Locate the cell with the specified text and output its (x, y) center coordinate. 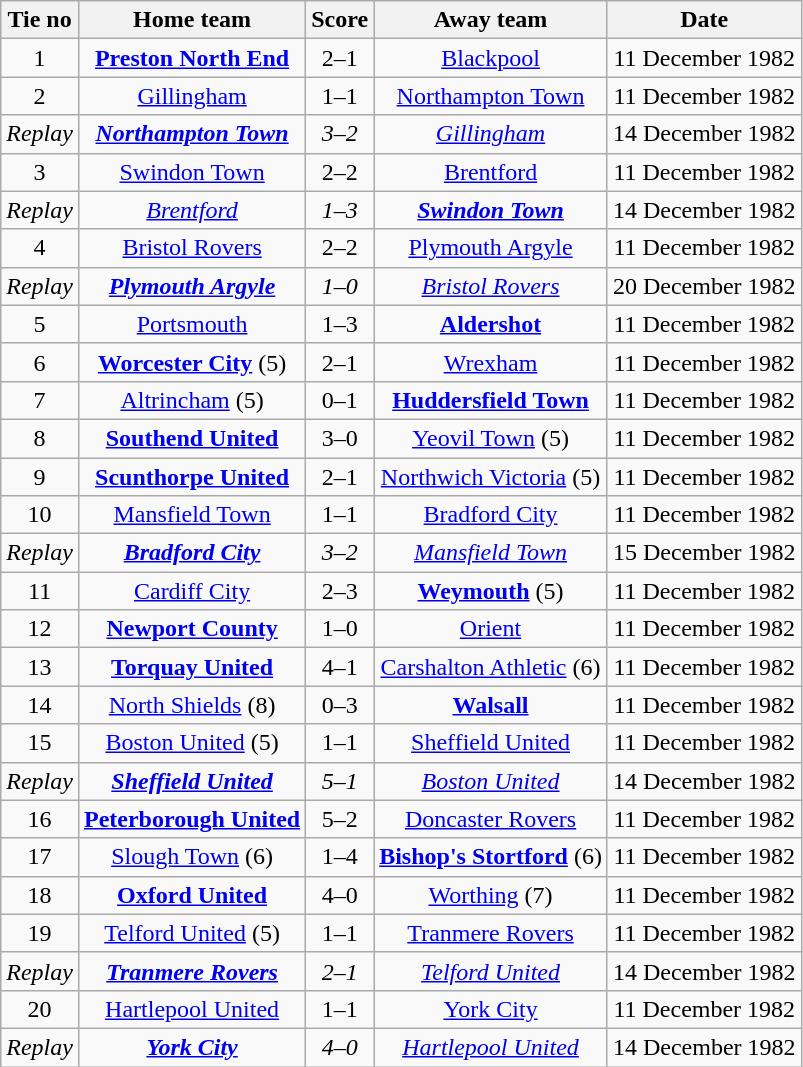
16 (40, 819)
Home team (192, 20)
Portsmouth (192, 324)
Oxford United (192, 895)
19 (40, 933)
Doncaster Rovers (491, 819)
Worthing (7) (491, 895)
4 (40, 248)
17 (40, 857)
Boston United (5) (192, 743)
7 (40, 400)
Date (704, 20)
Blackpool (491, 58)
Bishop's Stortford (6) (491, 857)
Walsall (491, 705)
Aldershot (491, 324)
6 (40, 362)
0–1 (340, 400)
2 (40, 96)
4–1 (340, 667)
Orient (491, 629)
5 (40, 324)
5–1 (340, 781)
1 (40, 58)
Cardiff City (192, 591)
Yeovil Town (5) (491, 438)
12 (40, 629)
5–2 (340, 819)
Slough Town (6) (192, 857)
Torquay United (192, 667)
Huddersfield Town (491, 400)
2–3 (340, 591)
15 (40, 743)
Away team (491, 20)
Worcester City (5) (192, 362)
10 (40, 515)
Score (340, 20)
8 (40, 438)
Altrincham (5) (192, 400)
15 December 1982 (704, 553)
Telford United (5) (192, 933)
Weymouth (5) (491, 591)
18 (40, 895)
Boston United (491, 781)
Newport County (192, 629)
Tie no (40, 20)
13 (40, 667)
3–0 (340, 438)
0–3 (340, 705)
Northwich Victoria (5) (491, 477)
Peterborough United (192, 819)
Carshalton Athletic (6) (491, 667)
11 (40, 591)
20 (40, 1009)
20 December 1982 (704, 286)
3 (40, 172)
9 (40, 477)
North Shields (8) (192, 705)
Scunthorpe United (192, 477)
Telford United (491, 971)
1–4 (340, 857)
Wrexham (491, 362)
Preston North End (192, 58)
Southend United (192, 438)
14 (40, 705)
